For the text-containing cell, return its midpoint in [x, y] coordinate format. 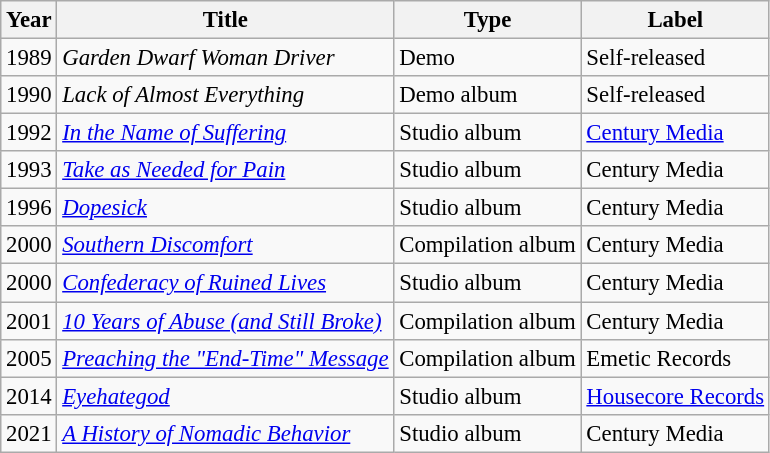
1996 [29, 208]
Southern Discomfort [226, 245]
Housecore Records [675, 396]
2014 [29, 396]
Take as Needed for Pain [226, 170]
2001 [29, 321]
Demo album [488, 95]
Eyehategod [226, 396]
Label [675, 20]
Confederacy of Ruined Lives [226, 283]
Demo [488, 58]
1990 [29, 95]
Lack of Almost Everything [226, 95]
1993 [29, 170]
Dopesick [226, 208]
1989 [29, 58]
Year [29, 20]
Emetic Records [675, 358]
Preaching the "End-Time" Message [226, 358]
Garden Dwarf Woman Driver [226, 58]
1992 [29, 133]
Title [226, 20]
In the Name of Suffering [226, 133]
2021 [29, 433]
Type [488, 20]
2005 [29, 358]
A History of Nomadic Behavior [226, 433]
10 Years of Abuse (and Still Broke) [226, 321]
